Capture the cell that displays the provided text and extract its [x, y] central coordinate. 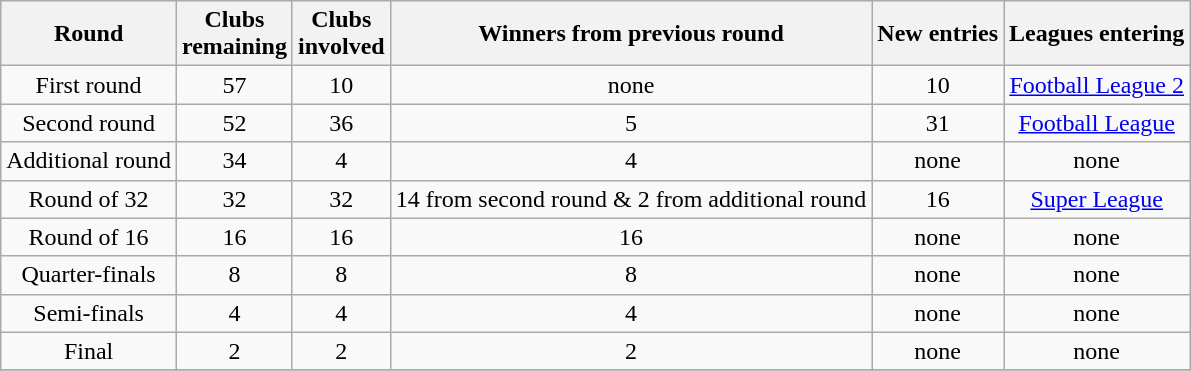
36 [341, 123]
57 [234, 85]
Leagues entering [1097, 34]
Quarter-finals [89, 275]
52 [234, 123]
Semi-finals [89, 313]
Clubsinvolved [341, 34]
Winners from previous round [631, 34]
Super League [1097, 199]
Clubsremaining [234, 34]
Additional round [89, 161]
Football League [1097, 123]
Round of 16 [89, 237]
Round [89, 34]
Second round [89, 123]
First round [89, 85]
5 [631, 123]
14 from second round & 2 from additional round [631, 199]
Final [89, 351]
Round of 32 [89, 199]
New entries [938, 34]
31 [938, 123]
34 [234, 161]
Football League 2 [1097, 85]
